Provide the (x, y) coordinate of the cell's center where the given text is located.  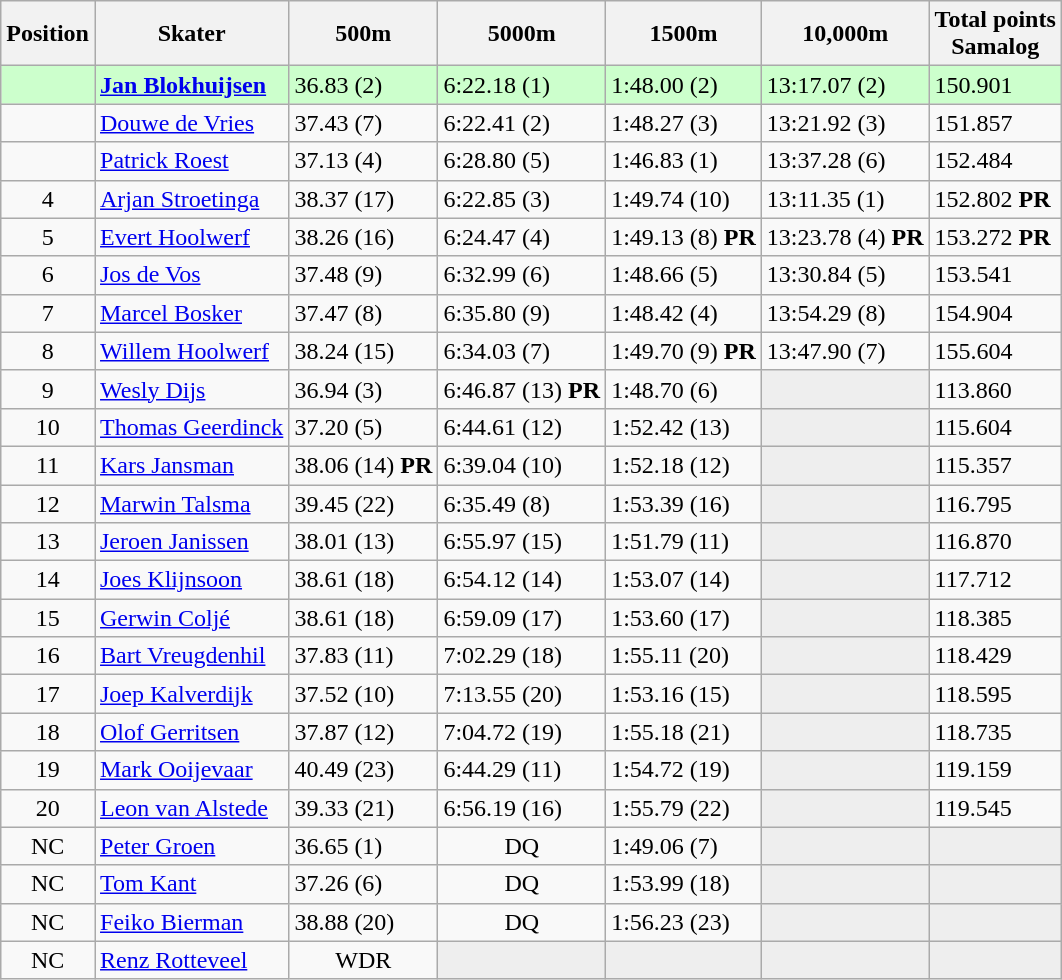
13:11.35 (1) (845, 199)
13:54.29 (8) (845, 313)
1:49.70 (9) PR (684, 351)
1:53.16 (15) (684, 694)
Thomas Geerdinck (191, 427)
6:55.97 (15) (522, 542)
Marwin Talsma (191, 503)
1:56.23 (23) (684, 922)
6:44.29 (11) (522, 770)
6:32.99 (6) (522, 275)
Tom Kant (191, 884)
7:02.29 (18) (522, 656)
37.13 (4) (364, 161)
11 (48, 465)
118.595 (995, 694)
6:44.61 (12) (522, 427)
Arjan Stroetinga (191, 199)
1:53.07 (14) (684, 580)
116.870 (995, 542)
Douwe de Vries (191, 123)
10,000m (845, 34)
37.47 (8) (364, 313)
Willem Hoolwerf (191, 351)
1:49.06 (7) (684, 846)
1:49.13 (8) PR (684, 237)
13 (48, 542)
13:47.90 (7) (845, 351)
1:54.72 (19) (684, 770)
7:13.55 (20) (522, 694)
1:46.83 (1) (684, 161)
38.24 (15) (364, 351)
6:22.85 (3) (522, 199)
Position (48, 34)
1:53.60 (17) (684, 618)
Olof Gerritsen (191, 732)
13:23.78 (4) PR (845, 237)
1:55.11 (20) (684, 656)
Jan Blokhuijsen (191, 85)
Marcel Bosker (191, 313)
117.712 (995, 580)
Patrick Roest (191, 161)
Feiko Bierman (191, 922)
Renz Rotteveel (191, 960)
36.94 (3) (364, 389)
1:48.66 (5) (684, 275)
13:30.84 (5) (845, 275)
Total points Samalog (995, 34)
1:48.70 (6) (684, 389)
15 (48, 618)
13:21.92 (3) (845, 123)
Jos de Vos (191, 275)
7 (48, 313)
1:53.39 (16) (684, 503)
Kars Jansman (191, 465)
118.429 (995, 656)
116.795 (995, 503)
115.604 (995, 427)
119.159 (995, 770)
6:35.49 (8) (522, 503)
17 (48, 694)
113.860 (995, 389)
36.65 (1) (364, 846)
16 (48, 656)
36.83 (2) (364, 85)
153.541 (995, 275)
1:55.18 (21) (684, 732)
151.857 (995, 123)
500m (364, 34)
38.01 (13) (364, 542)
9 (48, 389)
Jeroen Janissen (191, 542)
1:52.18 (12) (684, 465)
WDR (364, 960)
Peter Groen (191, 846)
6:35.80 (9) (522, 313)
154.904 (995, 313)
5000m (522, 34)
5 (48, 237)
152.484 (995, 161)
37.48 (9) (364, 275)
150.901 (995, 85)
12 (48, 503)
37.20 (5) (364, 427)
Bart Vreugdenhil (191, 656)
37.43 (7) (364, 123)
118.735 (995, 732)
39.45 (22) (364, 503)
13:17.07 (2) (845, 85)
Gerwin Coljé (191, 618)
155.604 (995, 351)
19 (48, 770)
6:56.19 (16) (522, 808)
Evert Hoolwerf (191, 237)
37.52 (10) (364, 694)
6:28.80 (5) (522, 161)
1:51.79 (11) (684, 542)
Joes Klijnsoon (191, 580)
18 (48, 732)
Leon van Alstede (191, 808)
7:04.72 (19) (522, 732)
Joep Kalverdijk (191, 694)
1:48.42 (4) (684, 313)
153.272 PR (995, 237)
1500m (684, 34)
37.83 (11) (364, 656)
Wesly Dijs (191, 389)
10 (48, 427)
118.385 (995, 618)
37.87 (12) (364, 732)
6:22.41 (2) (522, 123)
6:34.03 (7) (522, 351)
119.545 (995, 808)
152.802 PR (995, 199)
Skater (191, 34)
1:55.79 (22) (684, 808)
115.357 (995, 465)
39.33 (21) (364, 808)
4 (48, 199)
1:52.42 (13) (684, 427)
8 (48, 351)
1:49.74 (10) (684, 199)
38.88 (20) (364, 922)
37.26 (6) (364, 884)
6:59.09 (17) (522, 618)
38.26 (16) (364, 237)
38.06 (14) PR (364, 465)
1:48.27 (3) (684, 123)
1:48.00 (2) (684, 85)
14 (48, 580)
6:39.04 (10) (522, 465)
40.49 (23) (364, 770)
Mark Ooijevaar (191, 770)
6:24.47 (4) (522, 237)
6:46.87 (13) PR (522, 389)
6:22.18 (1) (522, 85)
6 (48, 275)
13:37.28 (6) (845, 161)
1:53.99 (18) (684, 884)
6:54.12 (14) (522, 580)
20 (48, 808)
38.37 (17) (364, 199)
